Detect which cell encompasses the target text, then output its (x, y) center coordinate. 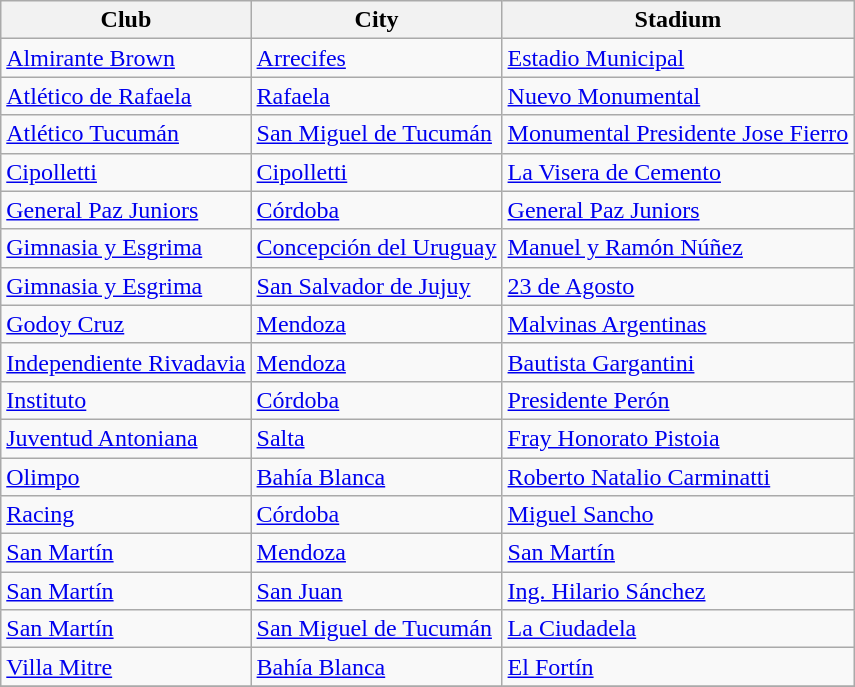
Olimpo (126, 477)
Rafaela (376, 96)
Godoy Cruz (126, 324)
Ing. Hilario Sánchez (678, 591)
Atlético Tucumán (126, 134)
El Fortín (678, 667)
Independiente Rivadavia (126, 362)
City (376, 20)
Stadium (678, 20)
Bautista Gargantini (678, 362)
San Juan (376, 591)
Estadio Municipal (678, 58)
Almirante Brown (126, 58)
Manuel y Ramón Núñez (678, 248)
Fray Honorato Pistoia (678, 438)
Nuevo Monumental (678, 96)
Villa Mitre (126, 667)
La Visera de Cemento (678, 172)
La Ciudadela (678, 629)
Arrecifes (376, 58)
Presidente Perón (678, 400)
Miguel Sancho (678, 515)
Instituto (126, 400)
Juventud Antoniana (126, 438)
Roberto Natalio Carminatti (678, 477)
Malvinas Argentinas (678, 324)
Concepción del Uruguay (376, 248)
Salta (376, 438)
Club (126, 20)
Racing (126, 515)
23 de Agosto (678, 286)
San Salvador de Jujuy (376, 286)
Atlético de Rafaela (126, 96)
Monumental Presidente Jose Fierro (678, 134)
